Capture the cell that displays the provided text and extract its (X, Y) central coordinate. 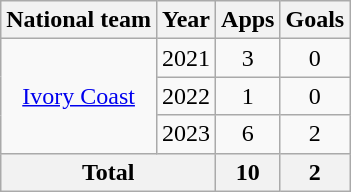
2022 (186, 96)
Ivory Coast (79, 96)
2023 (186, 134)
6 (248, 134)
Goals (315, 20)
3 (248, 58)
Year (186, 20)
2021 (186, 58)
National team (79, 20)
1 (248, 96)
Apps (248, 20)
Total (108, 172)
10 (248, 172)
